Capture the cell that displays the provided text and extract its [x, y] central coordinate. 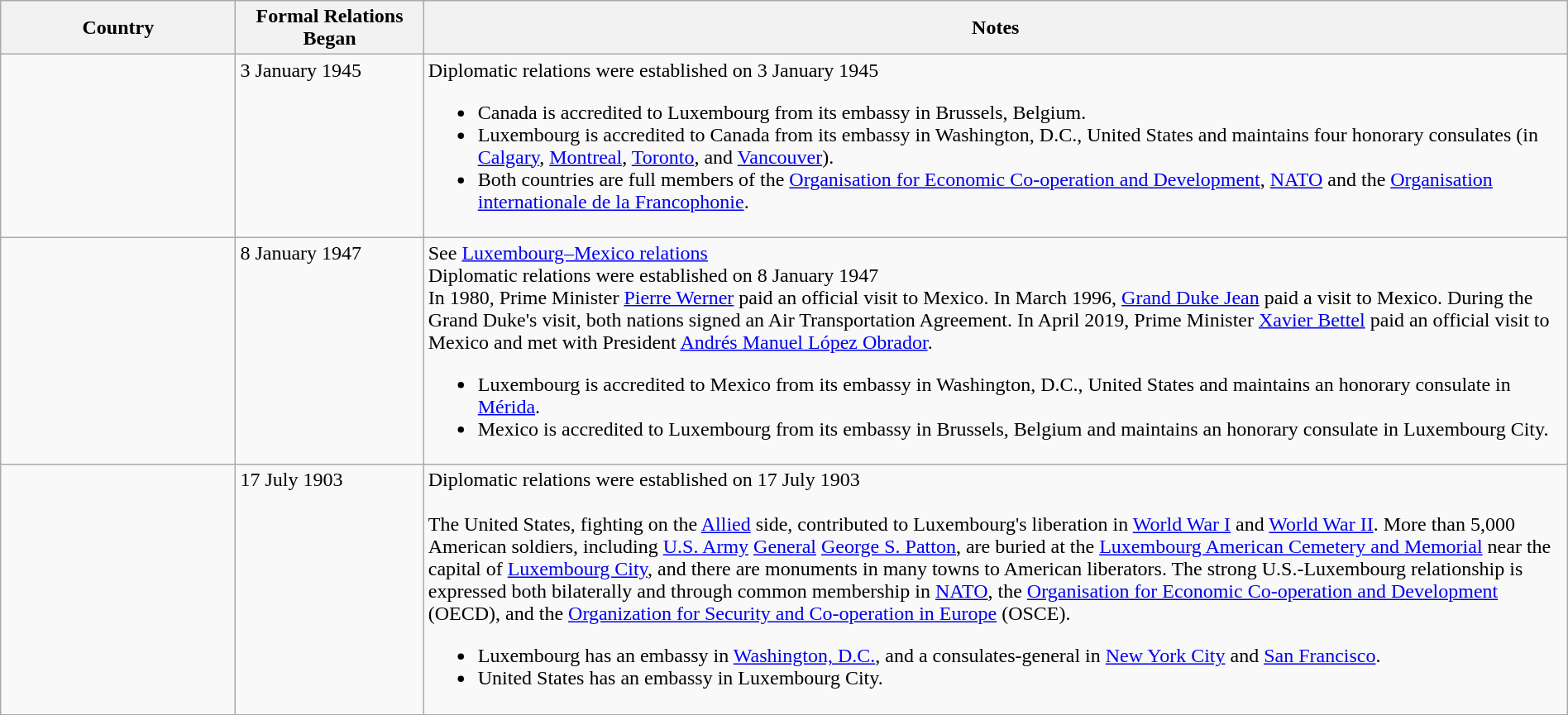
17 July 1903 [329, 589]
8 January 1947 [329, 350]
Notes [996, 28]
Formal Relations Began [329, 28]
Country [118, 28]
3 January 1945 [329, 145]
